Return the (x, y) coordinate for the center point of the cell that contains the specified text.  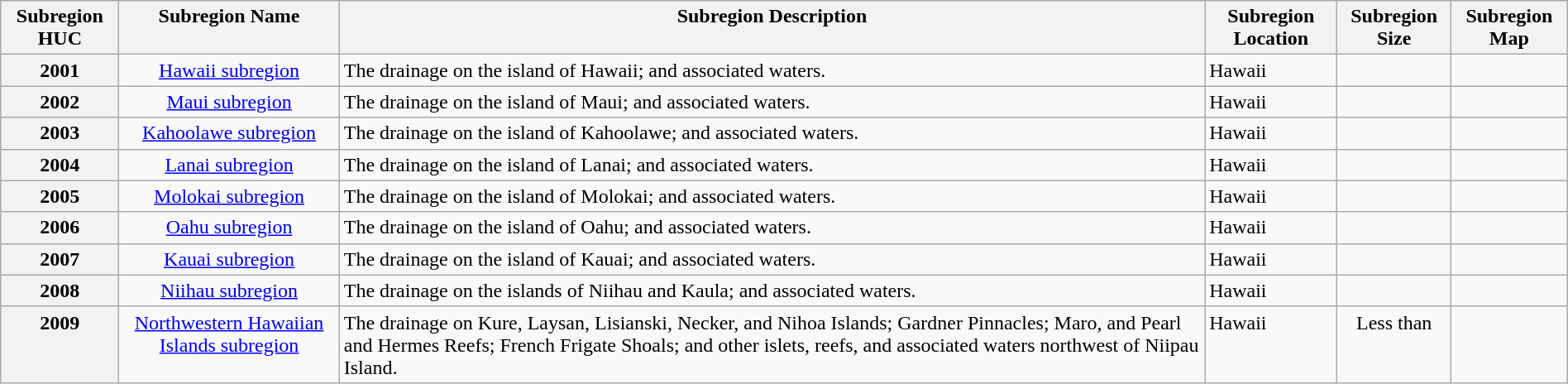
The drainage on the island of Hawaii; and associated waters. (772, 70)
Kauai subregion (229, 259)
The drainage on the island of Lanai; and associated waters. (772, 165)
Niihau subregion (229, 290)
Maui subregion (229, 102)
2006 (60, 228)
Less than (1394, 344)
Subregion Map (1510, 28)
Molokai subregion (229, 196)
2005 (60, 196)
Subregion Name (229, 28)
The drainage on the island of Kauai; and associated waters. (772, 259)
2008 (60, 290)
Subregion Description (772, 28)
2009 (60, 344)
Hawaii subregion (229, 70)
The drainage on the islands of Niihau and Kaula; and associated waters. (772, 290)
2004 (60, 165)
2001 (60, 70)
The drainage on the island of Kahoolawe; and associated waters. (772, 133)
Northwestern Hawaiian Islands subregion (229, 344)
2007 (60, 259)
Subregion Location (1271, 28)
Lanai subregion (229, 165)
Subregion HUC (60, 28)
The drainage on the island of Maui; and associated waters. (772, 102)
2002 (60, 102)
The drainage on the island of Molokai; and associated waters. (772, 196)
2003 (60, 133)
Oahu subregion (229, 228)
The drainage on the island of Oahu; and associated waters. (772, 228)
Subregion Size (1394, 28)
Kahoolawe subregion (229, 133)
